Scan for the cell matching the given text and deliver its [x, y] coordinate at center. 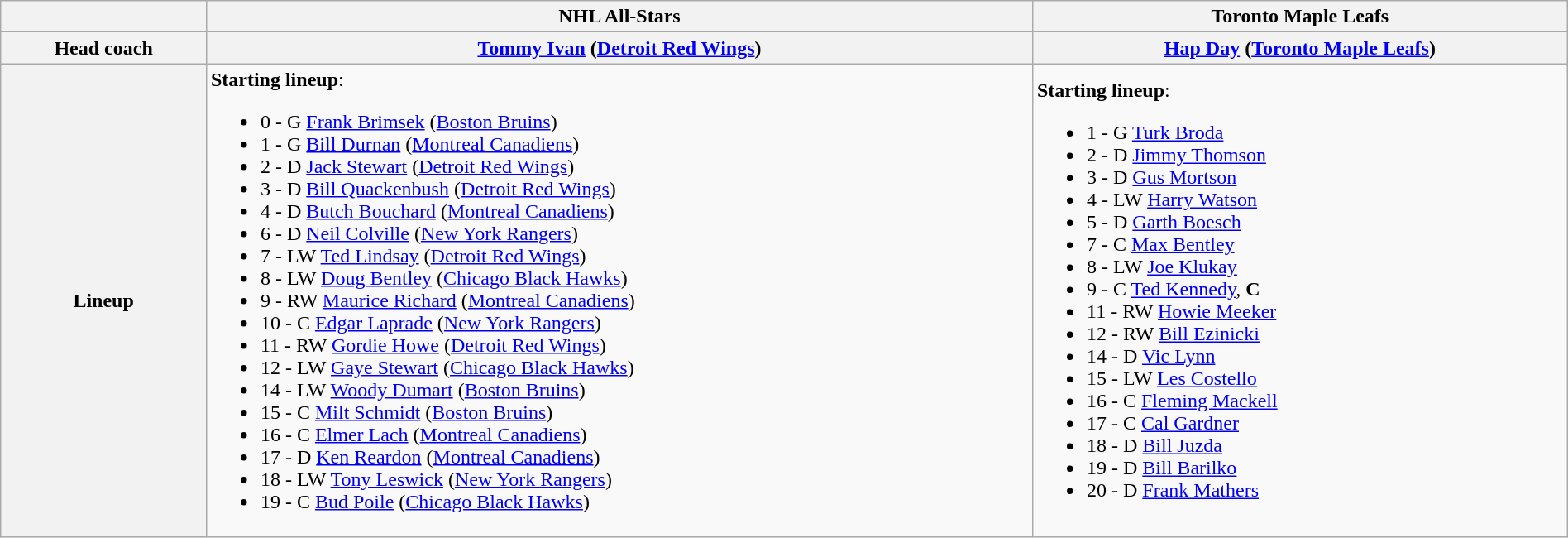
Head coach [104, 48]
Lineup [104, 300]
Toronto Maple Leafs [1300, 17]
Tommy Ivan (Detroit Red Wings) [619, 48]
Hap Day (Toronto Maple Leafs) [1300, 48]
NHL All-Stars [619, 17]
